Search for the cell housing the specified text and yield its [x, y] center coordinate. 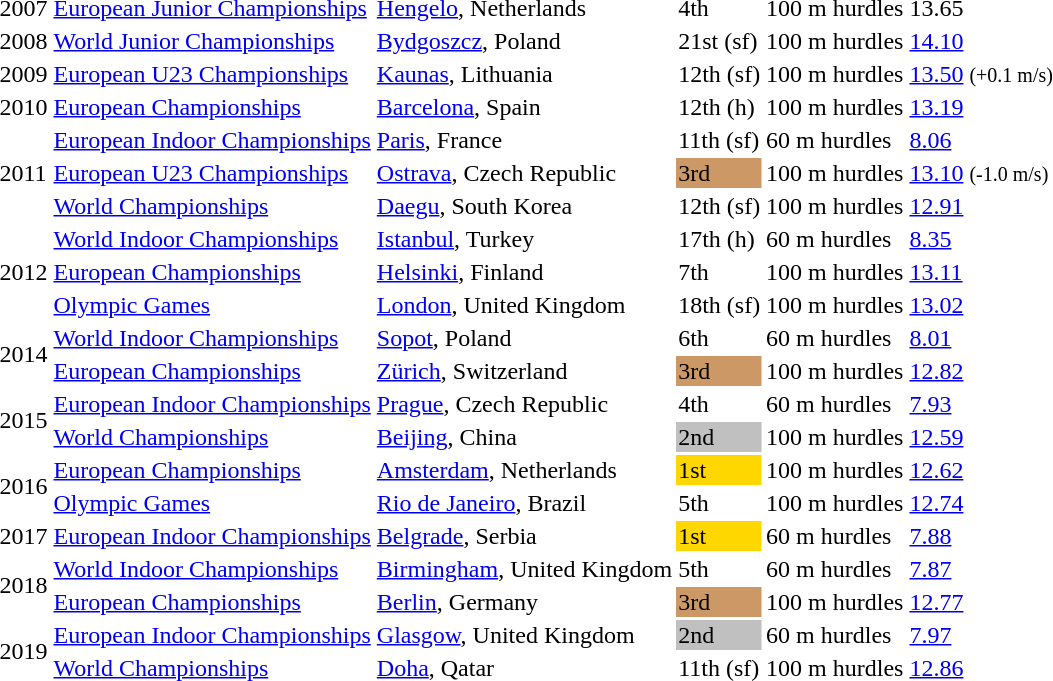
Berlin, Germany [524, 602]
Amsterdam, Netherlands [524, 470]
12th (h) [720, 107]
4th [720, 404]
7th [720, 272]
Helsinki, Finland [524, 272]
Glasgow, United Kingdom [524, 635]
11th (sf) [720, 140]
Kaunas, Lithuania [524, 74]
Paris, France [524, 140]
Belgrade, Serbia [524, 536]
Sopot, Poland [524, 338]
Beijing, China [524, 437]
Barcelona, Spain [524, 107]
World Junior Championships [212, 41]
Bydgoszcz, Poland [524, 41]
Daegu, South Korea [524, 206]
Prague, Czech Republic [524, 404]
Istanbul, Turkey [524, 239]
Ostrava, Czech Republic [524, 173]
21st (sf) [720, 41]
London, United Kingdom [524, 305]
Zürich, Switzerland [524, 371]
Birmingham, United Kingdom [524, 569]
18th (sf) [720, 305]
6th [720, 338]
Rio de Janeiro, Brazil [524, 503]
17th (h) [720, 239]
